Extract the (X, Y) coordinate from the center of the cell holding the provided text.  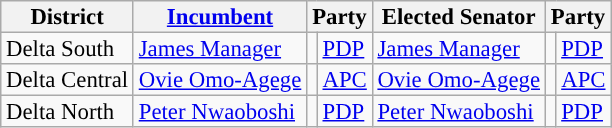
District (68, 17)
Delta South (68, 49)
Incumbent (220, 17)
Delta Central (68, 80)
Elected Senator (458, 17)
Delta North (68, 112)
